Locate the cell with the specified text and output its [X, Y] center coordinate. 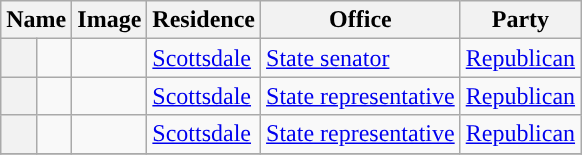
Image [110, 20]
State senator [361, 58]
Party [520, 20]
Name [36, 20]
Residence [204, 20]
Office [361, 20]
